Find where the given text appears and provide that cell's center as [x, y] coordinate. 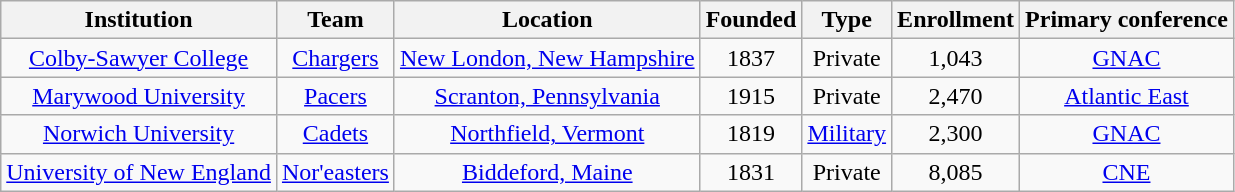
2,470 [956, 96]
1831 [751, 172]
1819 [751, 134]
1,043 [956, 58]
CNE [1127, 172]
8,085 [956, 172]
Primary conference [1127, 20]
Cadets [335, 134]
Chargers [335, 58]
Biddeford, Maine [547, 172]
Norwich University [139, 134]
Founded [751, 20]
Scranton, Pennsylvania [547, 96]
Nor'easters [335, 172]
Enrollment [956, 20]
Northfield, Vermont [547, 134]
Marywood University [139, 96]
New London, New Hampshire [547, 58]
Colby-Sawyer College [139, 58]
University of New England [139, 172]
Team [335, 20]
Atlantic East [1127, 96]
Type [847, 20]
2,300 [956, 134]
1915 [751, 96]
Location [547, 20]
1837 [751, 58]
Institution [139, 20]
Military [847, 134]
Pacers [335, 96]
